Determine the [X, Y] coordinate at the center of the cell enclosing the given text.  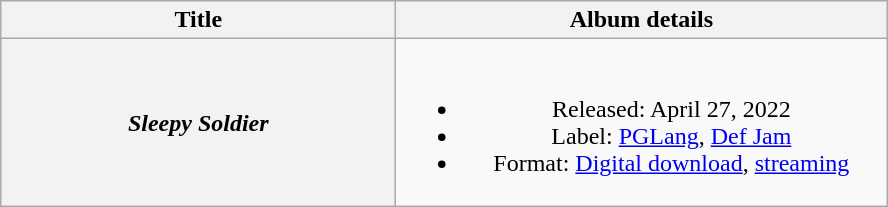
Album details [642, 20]
Released: April 27, 2022Label: PGLang, Def JamFormat: Digital download, streaming [642, 122]
Sleepy Soldier [198, 122]
Title [198, 20]
